Provide the (X, Y) coordinate of the cell's center where the given text is located.  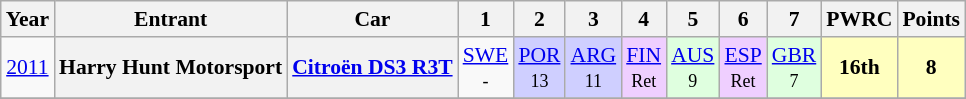
AUS9 (692, 68)
5 (692, 19)
Year (28, 19)
4 (644, 19)
POR13 (539, 68)
PWRC (859, 19)
SWE- (486, 68)
6 (742, 19)
Harry Hunt Motorsport (170, 68)
Points (931, 19)
8 (931, 68)
7 (794, 19)
2 (539, 19)
16th (859, 68)
Entrant (170, 19)
3 (593, 19)
GBR7 (794, 68)
Car (372, 19)
Citroën DS3 R3T (372, 68)
FINRet (644, 68)
ARG11 (593, 68)
ESPRet (742, 68)
2011 (28, 68)
1 (486, 19)
